Extract the (x, y) coordinate from the center of the cell holding the provided text.  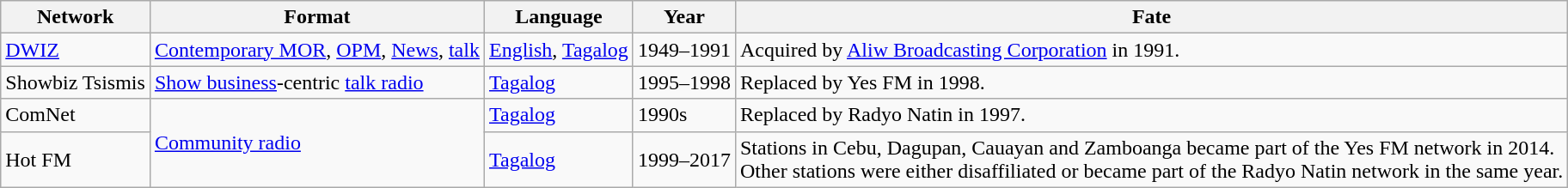
Network (76, 17)
Acquired by Aliw Broadcasting Corporation in 1991. (1151, 50)
Show business-centric talk radio (316, 82)
Community radio (316, 143)
Hot FM (76, 160)
Language (559, 17)
Showbiz Tsismis (76, 82)
ComNet (76, 115)
Format (316, 17)
Replaced by Radyo Natin in 1997. (1151, 115)
1990s (684, 115)
Contemporary MOR, OPM, News, talk (316, 50)
Year (684, 17)
Replaced by Yes FM in 1998. (1151, 82)
Fate (1151, 17)
1999–2017 (684, 160)
DWIZ (76, 50)
English, Tagalog (559, 50)
1949–1991 (684, 50)
1995–1998 (684, 82)
